Identify which cell holds the provided text, then report its (x, y) central coordinate. 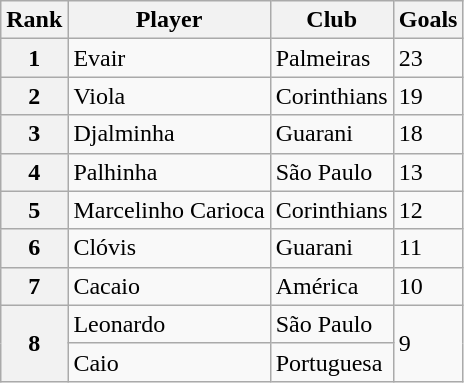
11 (428, 248)
2 (34, 96)
3 (34, 134)
Goals (428, 20)
19 (428, 96)
Caio (169, 362)
5 (34, 210)
Rank (34, 20)
Player (169, 20)
18 (428, 134)
Cacaio (169, 286)
1 (34, 58)
13 (428, 172)
Viola (169, 96)
6 (34, 248)
9 (428, 343)
Clóvis (169, 248)
4 (34, 172)
América (332, 286)
Evair (169, 58)
Djalminha (169, 134)
Portuguesa (332, 362)
Palmeiras (332, 58)
Leonardo (169, 324)
7 (34, 286)
10 (428, 286)
Marcelinho Carioca (169, 210)
Club (332, 20)
23 (428, 58)
Palhinha (169, 172)
12 (428, 210)
8 (34, 343)
